Detect which cell encompasses the target text, then output its [X, Y] center coordinate. 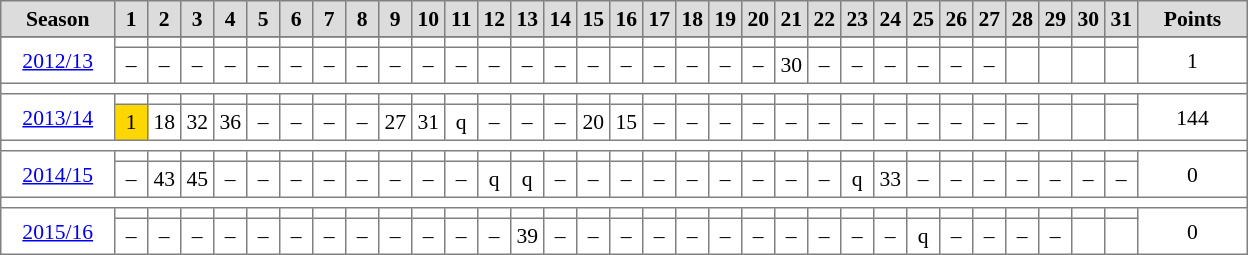
17 [660, 19]
4 [230, 19]
32 [198, 122]
26 [956, 19]
14 [560, 19]
29 [1056, 19]
22 [824, 19]
13 [528, 19]
Season [58, 19]
19 [726, 19]
2014/15 [58, 174]
33 [890, 179]
23 [858, 19]
6 [296, 19]
7 [330, 19]
12 [494, 19]
3 [198, 19]
45 [198, 179]
9 [396, 19]
5 [264, 19]
28 [1022, 19]
2015/16 [58, 231]
39 [528, 236]
36 [230, 122]
Points [1193, 19]
21 [792, 19]
43 [164, 179]
2 [164, 19]
16 [626, 19]
25 [924, 19]
144 [1193, 117]
10 [428, 19]
11 [462, 19]
2012/13 [58, 60]
24 [890, 19]
2013/14 [58, 117]
8 [362, 19]
